Return the [x, y] coordinate for the center point of the cell that contains the specified text.  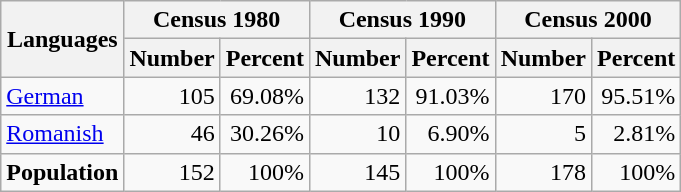
Census 1980 [217, 20]
2.81% [636, 134]
30.26% [264, 134]
95.51% [636, 96]
5 [543, 134]
German [62, 96]
Languages [62, 39]
170 [543, 96]
Census 2000 [588, 20]
10 [357, 134]
6.90% [450, 134]
69.08% [264, 96]
Population [62, 172]
132 [357, 96]
Romanish [62, 134]
178 [543, 172]
145 [357, 172]
105 [172, 96]
46 [172, 134]
91.03% [450, 96]
Census 1990 [402, 20]
152 [172, 172]
